Determine the (x, y) coordinate at the center of the cell enclosing the given text.  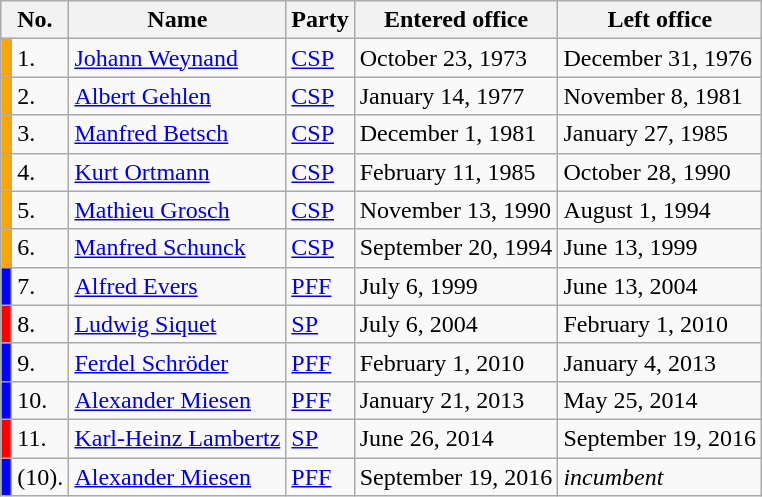
September 20, 1994 (456, 248)
Left office (660, 20)
December 1, 1981 (456, 134)
Johann Weynand (178, 58)
January 21, 2013 (456, 400)
January 14, 1977 (456, 96)
Ferdel Schröder (178, 362)
June 26, 2014 (456, 438)
2. (40, 96)
Manfred Schunck (178, 248)
6. (40, 248)
Manfred Betsch (178, 134)
(10). (40, 477)
July 6, 1999 (456, 286)
July 6, 2004 (456, 324)
October 23, 1973 (456, 58)
Entered office (456, 20)
Party (320, 20)
December 31, 1976 (660, 58)
August 1, 1994 (660, 210)
1. (40, 58)
November 13, 1990 (456, 210)
9. (40, 362)
3. (40, 134)
7. (40, 286)
November 8, 1981 (660, 96)
8. (40, 324)
January 4, 2013 (660, 362)
October 28, 1990 (660, 172)
May 25, 2014 (660, 400)
No. (35, 20)
Name (178, 20)
Kurt Ortmann (178, 172)
11. (40, 438)
5. (40, 210)
January 27, 1985 (660, 134)
10. (40, 400)
Karl-Heinz Lambertz (178, 438)
Mathieu Grosch (178, 210)
Albert Gehlen (178, 96)
incumbent (660, 477)
June 13, 2004 (660, 286)
Alfred Evers (178, 286)
June 13, 1999 (660, 248)
4. (40, 172)
Ludwig Siquet (178, 324)
February 11, 1985 (456, 172)
